For the text-containing cell, return its midpoint in [X, Y] coordinate format. 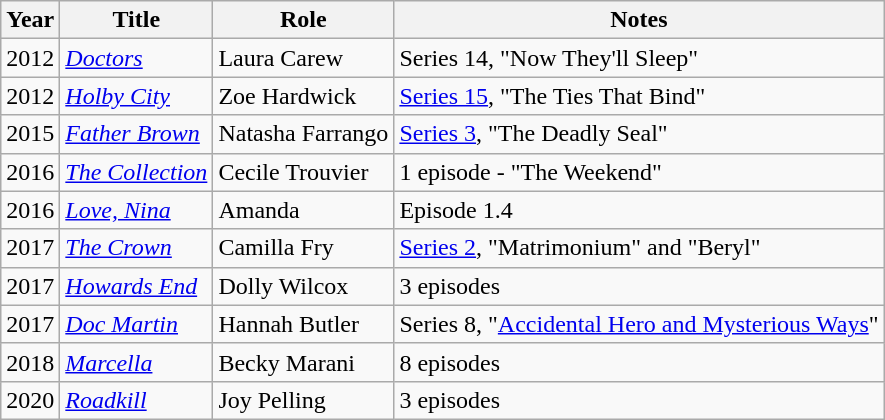
2018 [30, 362]
Series 15, "The Ties That Bind" [639, 96]
Title [136, 20]
Natasha Farrango [304, 134]
Cecile Trouvier [304, 172]
Notes [639, 20]
Love, Nina [136, 210]
Camilla Fry [304, 248]
Series 3, "The Deadly Seal" [639, 134]
Dolly Wilcox [304, 286]
Laura Carew [304, 58]
Series 14, "Now They'll Sleep" [639, 58]
Amanda [304, 210]
Hannah Butler [304, 324]
Series 2, "Matrimonium" and "Beryl" [639, 248]
Role [304, 20]
The Collection [136, 172]
Howards End [136, 286]
Episode 1.4 [639, 210]
Holby City [136, 96]
2020 [30, 400]
Marcella [136, 362]
2015 [30, 134]
Father Brown [136, 134]
8 episodes [639, 362]
The Crown [136, 248]
Roadkill [136, 400]
Zoe Hardwick [304, 96]
Year [30, 20]
Doctors [136, 58]
Joy Pelling [304, 400]
1 episode - "The Weekend" [639, 172]
Series 8, "Accidental Hero and Mysterious Ways" [639, 324]
Doc Martin [136, 324]
Becky Marani [304, 362]
